Detect which cell encompasses the target text, then output its [x, y] center coordinate. 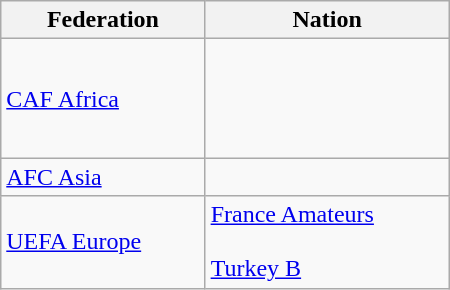
Federation [103, 20]
CAF Africa [103, 98]
Nation [327, 20]
UEFA Europe [103, 242]
France Amateurs Turkey B [327, 242]
AFC Asia [103, 177]
